For the text-containing cell, return its midpoint in (x, y) coordinate format. 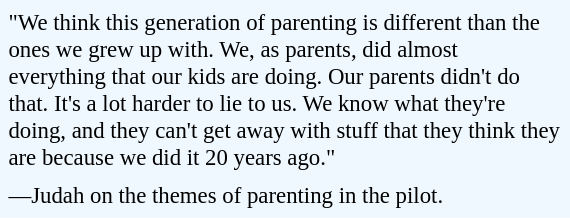
—Judah on the themes of parenting in the pilot. (284, 195)
